From the cell containing the given text, extract its center point as [x, y] coordinate. 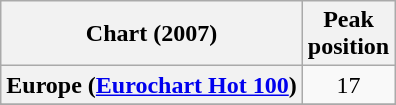
17 [348, 85]
Europe (Eurochart Hot 100) [152, 85]
Chart (2007) [152, 34]
Peakposition [348, 34]
